Identify which cell holds the provided text, then report its (x, y) central coordinate. 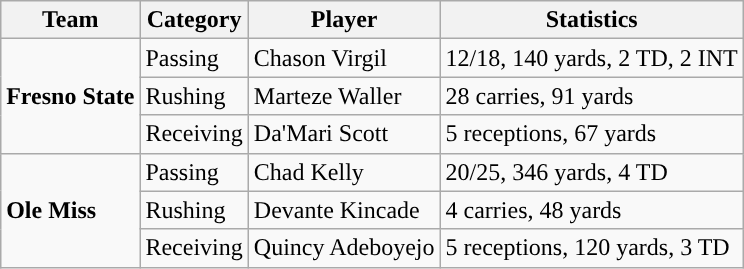
5 receptions, 67 yards (592, 134)
20/25, 346 yards, 4 TD (592, 172)
Da'Mari Scott (344, 134)
Statistics (592, 20)
5 receptions, 120 yards, 3 TD (592, 248)
Team (70, 20)
Fresno State (70, 96)
Devante Kincade (344, 210)
Category (194, 20)
Player (344, 20)
Chason Virgil (344, 58)
Marteze Waller (344, 96)
28 carries, 91 yards (592, 96)
4 carries, 48 yards (592, 210)
Quincy Adeboyejo (344, 248)
Chad Kelly (344, 172)
Ole Miss (70, 210)
12/18, 140 yards, 2 TD, 2 INT (592, 58)
